Extract the (x, y) coordinate from the center of the cell holding the provided text.  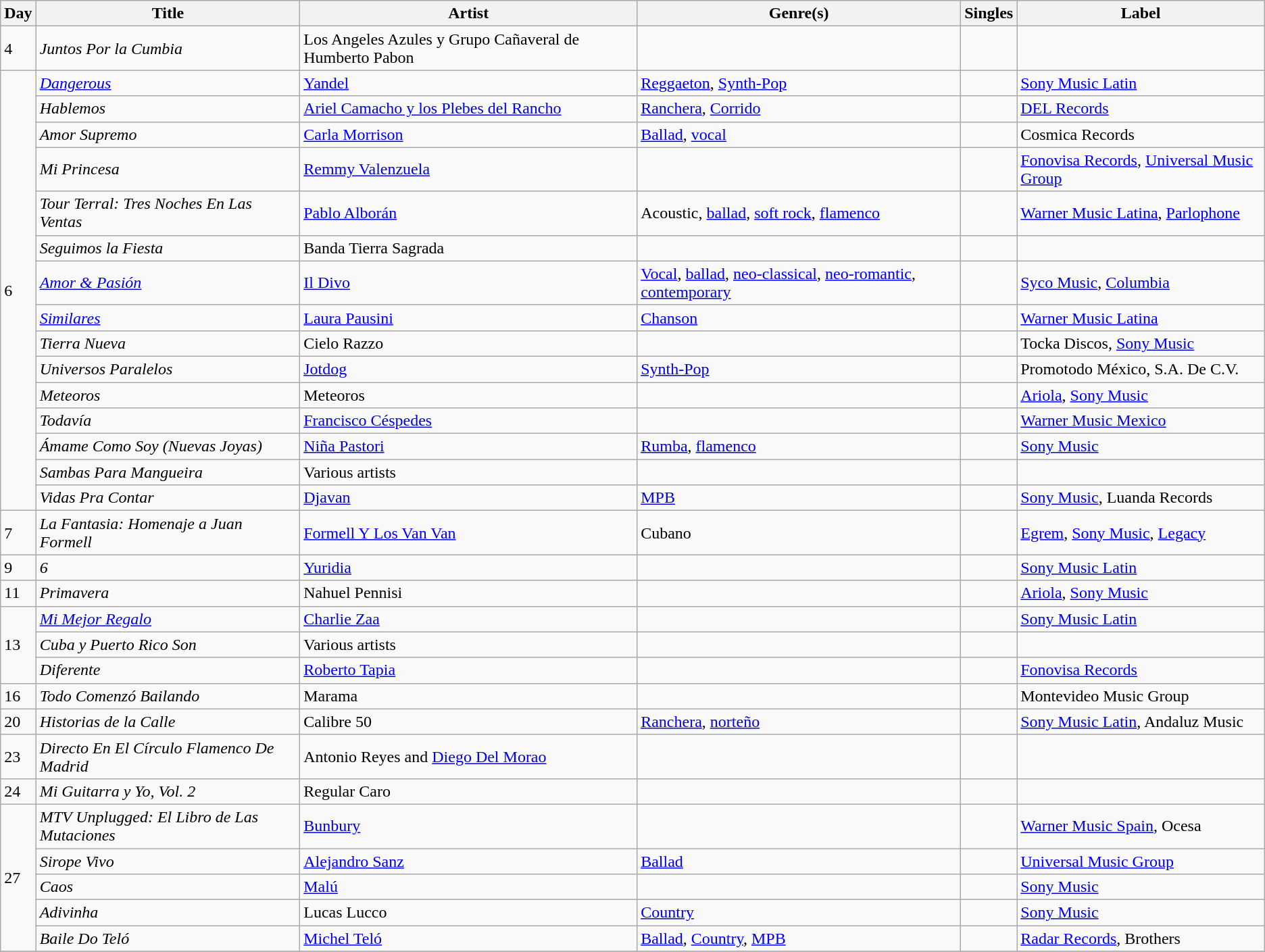
Juntos Por la Cumbia (168, 49)
Vocal, ballad, neo-classical, neo-romantic, contemporary (799, 282)
4 (18, 49)
Radar Records, Brothers (1141, 938)
Universal Music Group (1141, 861)
Cosmica Records (1141, 134)
9 (18, 568)
Day (18, 14)
Warner Music Mexico (1141, 421)
Todavía (168, 421)
La Fantasia: Homenaje a Juan Formell (168, 532)
Todo Comenzó Bailando (168, 696)
Formell Y Los Van Van (469, 532)
Marama (469, 696)
Montevideo Music Group (1141, 696)
20 (18, 722)
Sirope Vivo (168, 861)
Label (1141, 14)
Carla Morrison (469, 134)
Los Angeles Azules y Grupo Cañaveral de Humberto Pabon (469, 49)
Cuba y Puerto Rico Son (168, 645)
Tocka Discos, Sony Music (1141, 343)
Yandel (469, 83)
Calibre 50 (469, 722)
Dangerous (168, 83)
Malú (469, 887)
Diferente (168, 670)
Fonovisa Records, Universal Music Group (1141, 169)
Amor & Pasión (168, 282)
Il Divo (469, 282)
Mi Princesa (168, 169)
23 (18, 757)
Hablemos (168, 109)
Reggaeton, Synth-Pop (799, 83)
Alejandro Sanz (469, 861)
MPB (799, 498)
Singles (989, 14)
Banda Tierra Sagrada (469, 248)
Roberto Tapia (469, 670)
Fonovisa Records (1141, 670)
Adivinha (168, 913)
Chanson (799, 318)
Jotdog (469, 369)
Rumba, flamenco (799, 447)
Ranchera, Corrido (799, 109)
Nahuel Pennisi (469, 593)
Bunbury (469, 826)
Vidas Pra Contar (168, 498)
Pablo Alborán (469, 214)
Country (799, 913)
Francisco Céspedes (469, 421)
Similares (168, 318)
7 (18, 532)
Djavan (469, 498)
Synth-Pop (799, 369)
27 (18, 877)
Michel Teló (469, 938)
Title (168, 14)
Sambas Para Mangueira (168, 472)
Antonio Reyes and Diego Del Morao (469, 757)
11 (18, 593)
Ballad, Country, MPB (799, 938)
Amor Supremo (168, 134)
Ariel Camacho y los Plebes del Rancho (469, 109)
Warner Music Latina (1141, 318)
Artist (469, 14)
Regular Caro (469, 791)
Directo En El Círculo Flamenco De Madrid (168, 757)
Cubano (799, 532)
13 (18, 645)
Warner Music Spain, Ocesa (1141, 826)
Cielo Razzo (469, 343)
Lucas Lucco (469, 913)
Historias de la Calle (168, 722)
Ballad (799, 861)
24 (18, 791)
Ballad, vocal (799, 134)
Primavera (168, 593)
Ámame Como Soy (Nuevas Joyas) (168, 447)
Mi Mejor Regalo (168, 619)
Caos (168, 887)
Seguimos la Fiesta (168, 248)
Egrem, Sony Music, Legacy (1141, 532)
Mi Guitarra y Yo, Vol. 2 (168, 791)
Universos Paralelos (168, 369)
Charlie Zaa (469, 619)
Ranchera, norteño (799, 722)
Acoustic, ballad, soft rock, flamenco (799, 214)
Genre(s) (799, 14)
16 (18, 696)
Tour Terral: Tres Noches En Las Ventas (168, 214)
MTV Unplugged: El Libro de Las Mutaciones (168, 826)
Laura Pausini (469, 318)
Remmy Valenzuela (469, 169)
Warner Music Latina, Parlophone (1141, 214)
Niña Pastori (469, 447)
Tierra Nueva (168, 343)
Promotodo México, S.A. De C.V. (1141, 369)
Yuridia (469, 568)
DEL Records (1141, 109)
Syco Music, Columbia (1141, 282)
Sony Music, Luanda Records (1141, 498)
Sony Music Latin, Andaluz Music (1141, 722)
Baile Do Teló (168, 938)
